Determine the (X, Y) coordinate at the center of the cell enclosing the given text.  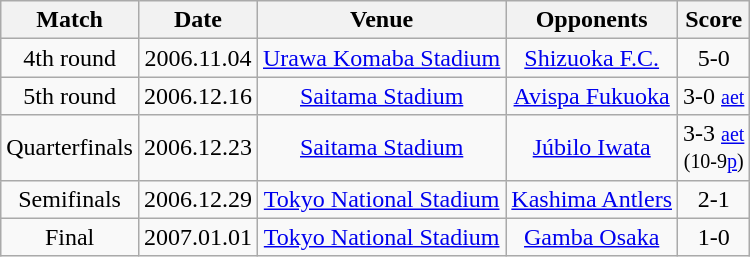
5th round (70, 96)
Quarterfinals (70, 148)
3-0 aet (714, 96)
Gamba Osaka (592, 237)
Avispa Fukuoka (592, 96)
5-0 (714, 58)
2007.01.01 (198, 237)
Shizuoka F.C. (592, 58)
Urawa Komaba Stadium (381, 58)
Kashima Antlers (592, 199)
Júbilo Iwata (592, 148)
Semifinals (70, 199)
2006.12.23 (198, 148)
Match (70, 20)
2006.12.29 (198, 199)
Venue (381, 20)
2-1 (714, 199)
Score (714, 20)
Date (198, 20)
1-0 (714, 237)
3-3 aet(10-9p) (714, 148)
2006.11.04 (198, 58)
4th round (70, 58)
2006.12.16 (198, 96)
Final (70, 237)
Opponents (592, 20)
